Determine the [x, y] coordinate at the center of the cell enclosing the given text.  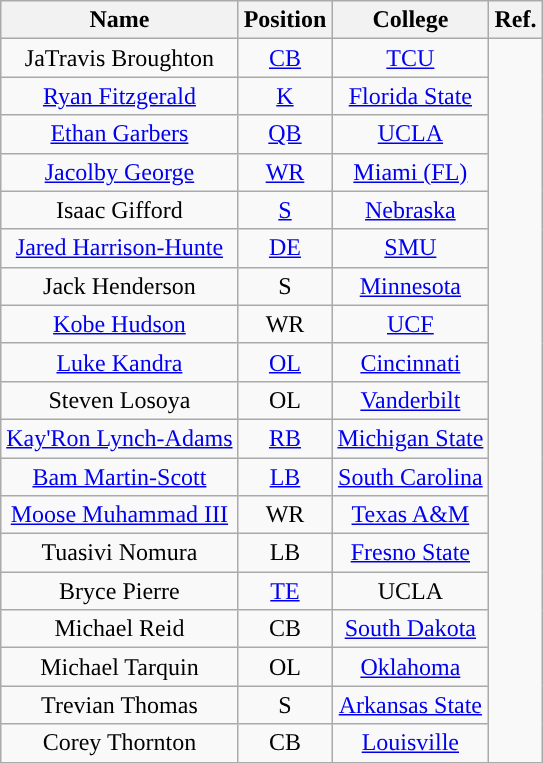
Minnesota [410, 286]
South Carolina [410, 477]
Nebraska [410, 210]
K [285, 96]
Florida State [410, 96]
Ref. [516, 20]
Cincinnati [410, 362]
Ethan Garbers [120, 134]
Steven Losoya [120, 400]
Luke Kandra [120, 362]
DE [285, 248]
SMU [410, 248]
Ryan Fitzgerald [120, 96]
College [410, 20]
UCF [410, 324]
Vanderbilt [410, 400]
Arkansas State [410, 705]
Position [285, 20]
Bryce Pierre [120, 591]
Oklahoma [410, 667]
Michigan State [410, 438]
Tuasivi Nomura [120, 553]
RB [285, 438]
Kobe Hudson [120, 324]
JaTravis Broughton [120, 58]
Texas A&M [410, 515]
South Dakota [410, 629]
Bam Martin-Scott [120, 477]
Isaac Gifford [120, 210]
Moose Muhammad III [120, 515]
Jared Harrison-Hunte [120, 248]
Michael Tarquin [120, 667]
Jack Henderson [120, 286]
QB [285, 134]
Miami (FL) [410, 172]
Fresno State [410, 553]
TE [285, 591]
Jacolby George [120, 172]
TCU [410, 58]
Louisville [410, 743]
Corey Thornton [120, 743]
Trevian Thomas [120, 705]
Kay'Ron Lynch-Adams [120, 438]
Michael Reid [120, 629]
Name [120, 20]
